Pinpoint the cell where the given text exists, returning its (X, Y) midpoint coordinate. 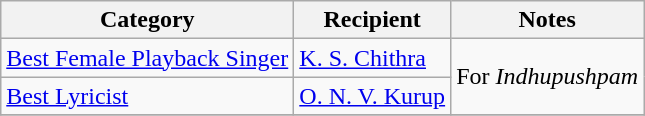
Notes (548, 20)
O. N. V. Kurup (372, 96)
Category (148, 20)
Recipient (372, 20)
Best Lyricist (148, 96)
K. S. Chithra (372, 58)
Best Female Playback Singer (148, 58)
For Indhupushpam (548, 77)
